Return (X, Y) of the center of cell containing provided text 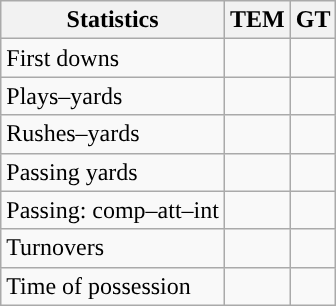
First downs (113, 58)
Statistics (113, 20)
TEM (257, 20)
Turnovers (113, 248)
Plays–yards (113, 96)
Rushes–yards (113, 134)
Time of possession (113, 286)
Passing yards (113, 172)
Passing: comp–att–int (113, 210)
GT (313, 20)
